Return [x, y] of the center of cell containing provided text 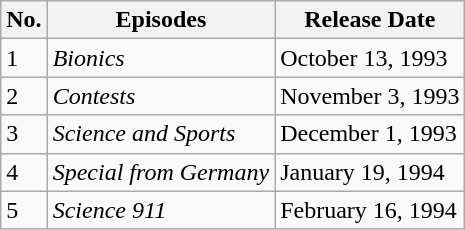
Bionics [160, 58]
3 [24, 134]
Science 911 [160, 210]
No. [24, 20]
February 16, 1994 [370, 210]
January 19, 1994 [370, 172]
November 3, 1993 [370, 96]
October 13, 1993 [370, 58]
Contests [160, 96]
Science and Sports [160, 134]
5 [24, 210]
4 [24, 172]
1 [24, 58]
Episodes [160, 20]
Release Date [370, 20]
Special from Germany [160, 172]
December 1, 1993 [370, 134]
2 [24, 96]
